Return the (X, Y) coordinate for the center point of the cell that contains the specified text.  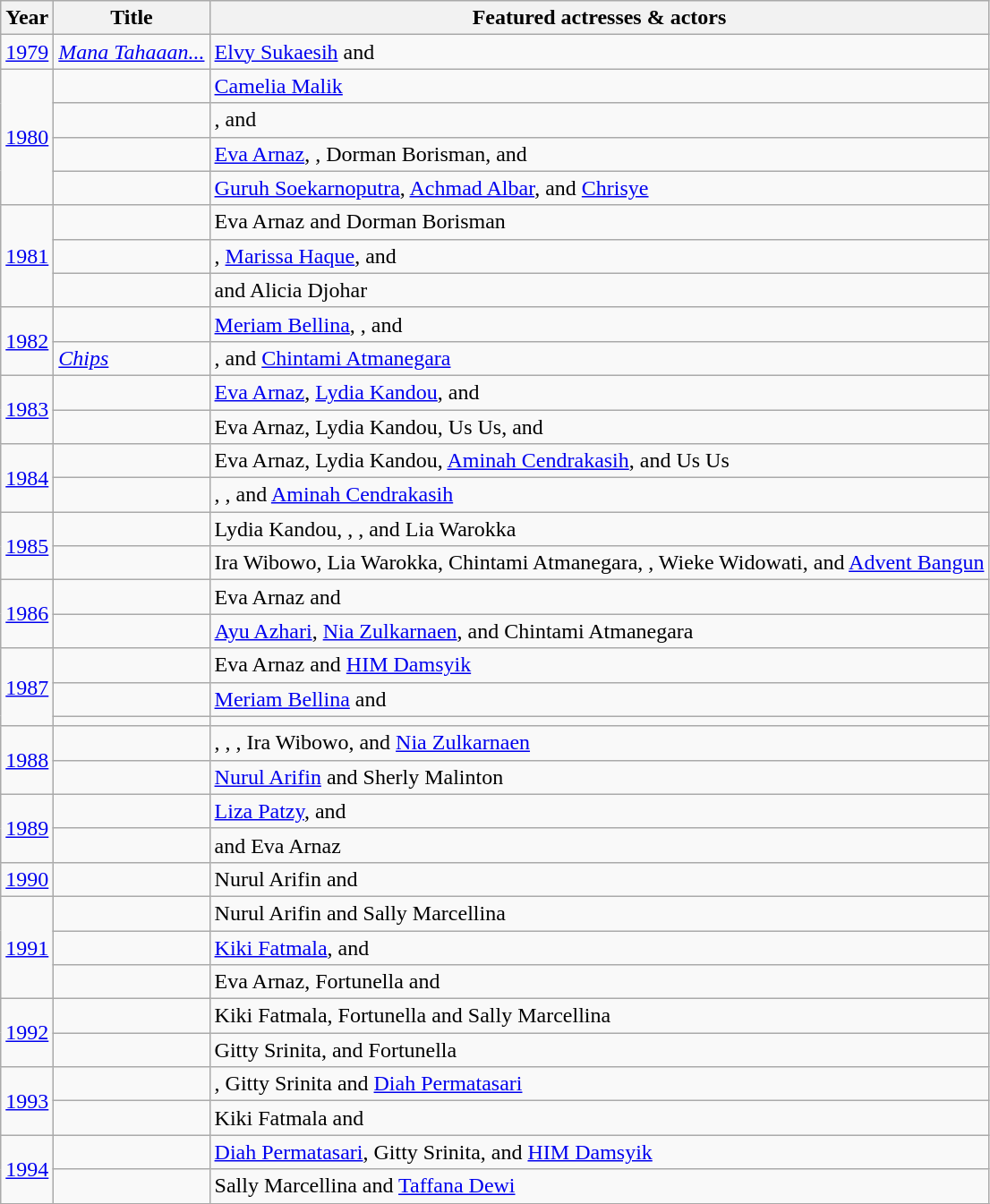
Elvy Sukaesih and (600, 52)
1987 (27, 687)
1993 (27, 1101)
Eva Arnaz, Lydia Kandou, and (600, 392)
Ayu Azhari, Nia Zulkarnaen, and Chintami Atmanegara (600, 631)
Eva Arnaz, Fortunella and (600, 982)
Eva Arnaz and HIM Damsyik (600, 665)
Eva Arnaz and (600, 597)
Mana Tahaaan... (132, 52)
and Eva Arnaz (600, 845)
Liza Patzy, and (600, 811)
Kiki Fatmala, and (600, 948)
Eva Arnaz and Dorman Borisman (600, 222)
1990 (27, 879)
and Alicia Djohar (600, 290)
Gitty Srinita, and Fortunella (600, 1050)
1986 (27, 614)
Nurul Arifin and Sherly Malinton (600, 777)
Chips (132, 358)
1992 (27, 1033)
1994 (27, 1169)
Nurul Arifin and Sally Marcellina (600, 913)
Eva Arnaz, , Dorman Borisman, and (600, 154)
1984 (27, 478)
Title (132, 18)
Sally Marcellina and Taffana Dewi (600, 1186)
1982 (27, 341)
Diah Permatasari, Gitty Srinita, and HIM Damsyik (600, 1152)
1981 (27, 256)
Ira Wibowo, Lia Warokka, Chintami Atmanegara, , Wieke Widowati, and Advent Bangun (600, 563)
1988 (27, 760)
Guruh Soekarnoputra, Achmad Albar, and Chrisye (600, 188)
1991 (27, 947)
1989 (27, 828)
Meriam Bellina and (600, 699)
, and Chintami Atmanegara (600, 358)
Kiki Fatmala, Fortunella and Sally Marcellina (600, 1016)
, Gitty Srinita and Diah Permatasari (600, 1084)
1985 (27, 546)
, Marissa Haque, and (600, 256)
Nurul Arifin and (600, 879)
Kiki Fatmala and (600, 1118)
, and (600, 120)
Eva Arnaz, Lydia Kandou, Aminah Cendrakasih, and Us Us (600, 461)
1979 (27, 52)
1983 (27, 409)
Meriam Bellina, , and (600, 324)
, , , Ira Wibowo, and Nia Zulkarnaen (600, 743)
Camelia Malik (600, 86)
, , and Aminah Cendrakasih (600, 495)
Featured actresses & actors (600, 18)
1980 (27, 137)
Year (27, 18)
Eva Arnaz, Lydia Kandou, Us Us, and (600, 427)
Lydia Kandou, , , and Lia Warokka (600, 529)
